Capture the cell that displays the provided text and extract its [x, y] central coordinate. 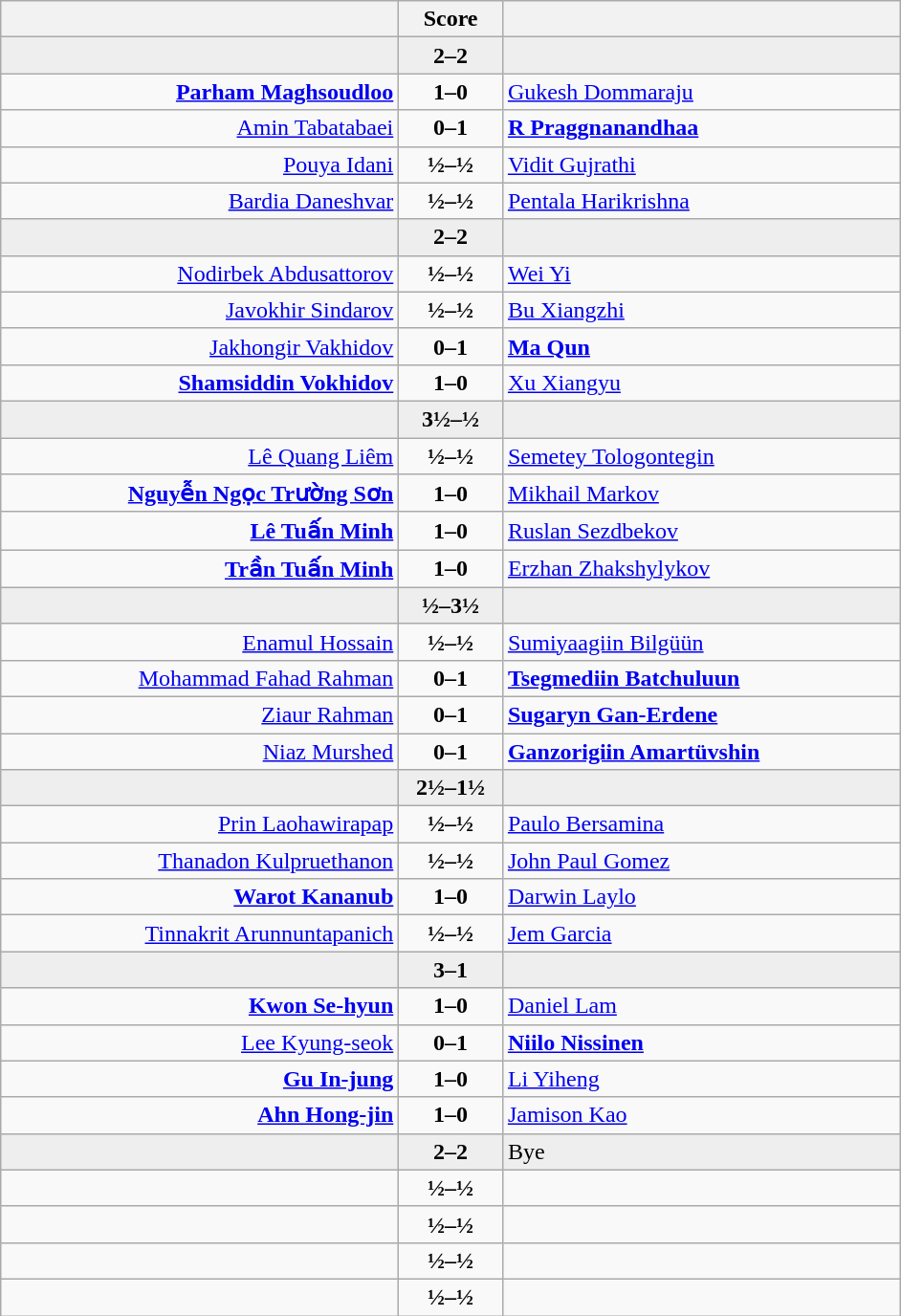
John Paul Gomez [701, 861]
Vidit Gujrathi [701, 164]
Tsegmediin Batchuluun [701, 678]
Jamison Kao [701, 1115]
Gu In-jung [200, 1079]
Lê Tuấn Minh [200, 531]
3½–½ [451, 419]
Lê Quang Liêm [200, 456]
Pentala Harikrishna [701, 201]
Mohammad Fahad Rahman [200, 678]
Paulo Bersamina [701, 824]
Javokhir Sindarov [200, 310]
Jem Garcia [701, 933]
Warot Kananub [200, 897]
Ruslan Sezdbekov [701, 531]
Erzhan Zhakshylykov [701, 569]
Daniel Lam [701, 1006]
Kwon Se-hyun [200, 1006]
Nguyễn Ngọc Trường Sơn [200, 493]
Ganzorigiin Amartüvshin [701, 751]
3–1 [451, 970]
Trần Tuấn Minh [200, 569]
Semetey Tologontegin [701, 456]
Gukesh Dommaraju [701, 92]
Shamsiddin Vokhidov [200, 383]
Niilo Nissinen [701, 1042]
½–3½ [451, 605]
Thanadon Kulpruethanon [200, 861]
Jakhongir Vakhidov [200, 346]
Niaz Murshed [200, 751]
Tinnakrit Arunnuntapanich [200, 933]
Wei Yi [701, 274]
2½–1½ [451, 788]
Ziaur Rahman [200, 714]
Lee Kyung-seok [200, 1042]
Parham Maghsoudloo [200, 92]
Sumiyaagiin Bilgüün [701, 642]
Score [451, 19]
Li Yiheng [701, 1079]
Prin Laohawirapap [200, 824]
Ma Qun [701, 346]
Darwin Laylo [701, 897]
Bye [701, 1151]
Bardia Daneshvar [200, 201]
Amin Tabatabaei [200, 128]
Pouya Idani [200, 164]
Xu Xiangyu [701, 383]
Bu Xiangzhi [701, 310]
Mikhail Markov [701, 493]
Sugaryn Gan-Erdene [701, 714]
R Praggnanandhaa [701, 128]
Enamul Hossain [200, 642]
Ahn Hong-jin [200, 1115]
Nodirbek Abdusattorov [200, 274]
